Pinpoint the cell where the given text exists, returning its [X, Y] midpoint coordinate. 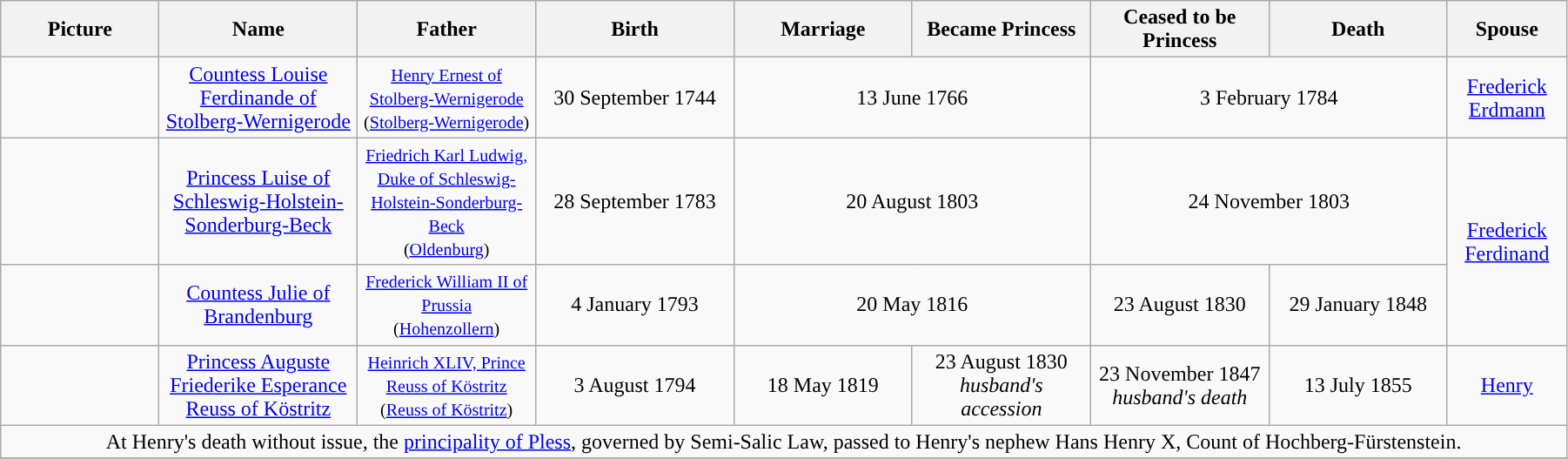
18 May 1819 [823, 385]
Countess Julie of Brandenburg [258, 305]
20 May 1816 [912, 305]
Father [447, 30]
23 August 1830 [1180, 305]
23 November 1847husband's death [1180, 385]
Countess Louise Ferdinande of Stolberg-Wernigerode [258, 98]
Heinrich XLIV, Prince Reuss of Köstritz(Reuss of Köstritz) [447, 385]
Marriage [823, 30]
Frederick William II of Prussia(Hohenzollern) [447, 305]
13 July 1855 [1357, 385]
Henry Ernest of Stolberg-Wernigerode(Stolberg-Wernigerode) [447, 98]
Death [1357, 30]
4 January 1793 [635, 305]
3 February 1784 [1269, 98]
3 August 1794 [635, 385]
Ceased to be Princess [1180, 30]
23 August 1830husband's accession [1001, 385]
Name [258, 30]
13 June 1766 [912, 98]
Princess Auguste Friederike Esperance Reuss of Köstritz [258, 385]
20 August 1803 [912, 201]
Became Princess [1001, 30]
Birth [635, 30]
Henry [1507, 385]
28 September 1783 [635, 201]
Friedrich Karl Ludwig, Duke of Schleswig-Holstein-Sonderburg-Beck(Oldenburg) [447, 201]
Frederick Erdmann [1507, 98]
Picture [80, 30]
29 January 1848 [1357, 305]
24 November 1803 [1269, 201]
30 September 1744 [635, 98]
Princess Luise of Schleswig-Holstein-Sonderburg-Beck [258, 201]
Frederick Ferdinand [1507, 241]
Spouse [1507, 30]
